Detect which cell encompasses the target text, then output its (x, y) center coordinate. 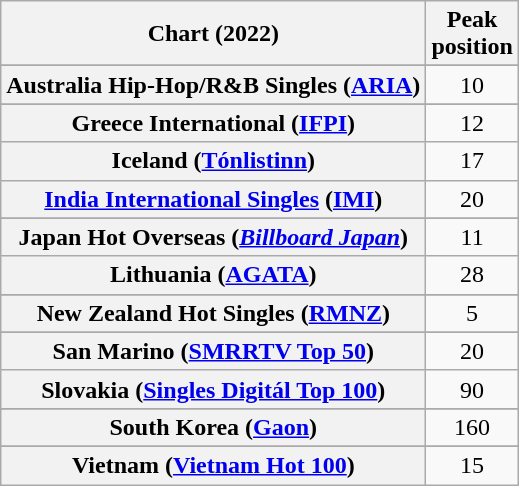
Australia Hip-Hop/R&B Singles (ARIA) (214, 85)
Chart (2022) (214, 34)
15 (472, 465)
Iceland (Tónlistinn) (214, 161)
5 (472, 313)
Lithuania (AGATA) (214, 275)
New Zealand Hot Singles (RMNZ) (214, 313)
160 (472, 427)
17 (472, 161)
12 (472, 123)
10 (472, 85)
Japan Hot Overseas (Billboard Japan) (214, 237)
Greece International (IFPI) (214, 123)
Vietnam (Vietnam Hot 100) (214, 465)
Peakposition (472, 34)
South Korea (Gaon) (214, 427)
San Marino (SMRRTV Top 50) (214, 351)
28 (472, 275)
Slovakia (Singles Digitál Top 100) (214, 389)
India International Singles (IMI) (214, 199)
90 (472, 389)
11 (472, 237)
